Output the (X, Y) coordinate of the center of the cell containing the given text.  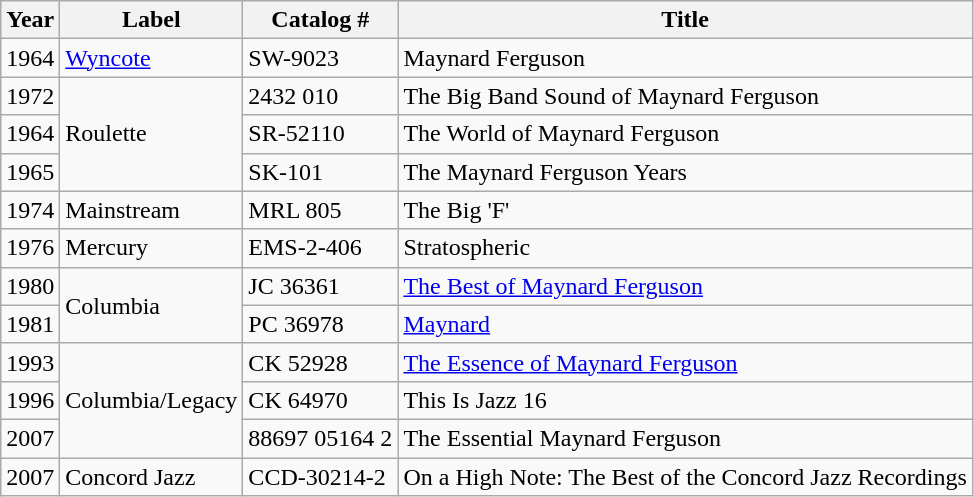
Columbia (152, 305)
EMS-2-406 (320, 248)
Concord Jazz (152, 477)
PC 36978 (320, 324)
Maynard Ferguson (685, 58)
This Is Jazz 16 (685, 400)
The Essence of Maynard Ferguson (685, 362)
On a High Note: The Best of the Concord Jazz Recordings (685, 477)
Mainstream (152, 210)
The Maynard Ferguson Years (685, 172)
Maynard (685, 324)
1965 (30, 172)
Columbia/Legacy (152, 400)
CCD-30214-2 (320, 477)
CK 64970 (320, 400)
The World of Maynard Ferguson (685, 134)
SK-101 (320, 172)
Title (685, 20)
The Essential Maynard Ferguson (685, 438)
JC 36361 (320, 286)
1996 (30, 400)
88697 05164 2 (320, 438)
The Best of Maynard Ferguson (685, 286)
SR-52110 (320, 134)
1974 (30, 210)
Year (30, 20)
Mercury (152, 248)
CK 52928 (320, 362)
1972 (30, 96)
Label (152, 20)
1981 (30, 324)
The Big Band Sound of Maynard Ferguson (685, 96)
Catalog # (320, 20)
SW-9023 (320, 58)
1976 (30, 248)
MRL 805 (320, 210)
Stratospheric (685, 248)
1993 (30, 362)
The Big 'F' (685, 210)
2432 010 (320, 96)
Wyncote (152, 58)
Roulette (152, 134)
1980 (30, 286)
